Find where the given text appears and provide that cell's center as (x, y) coordinate. 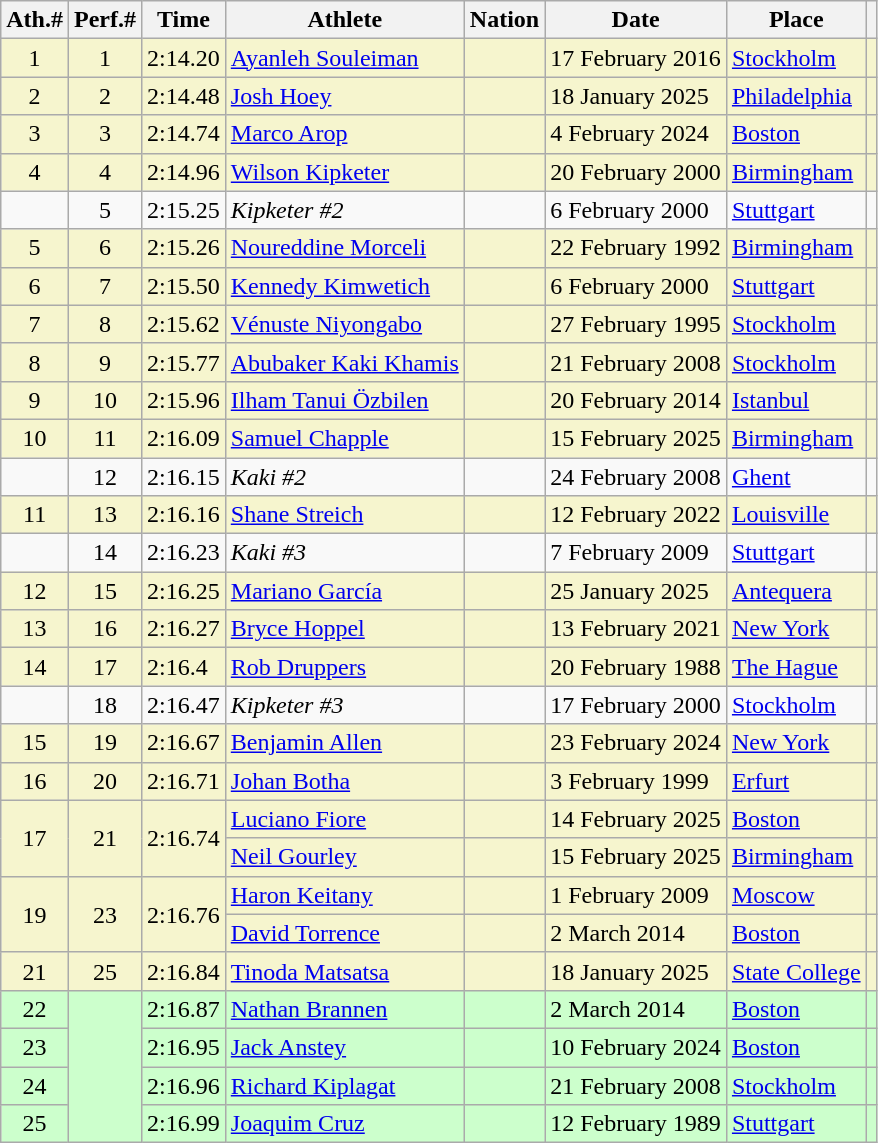
Vénuste Niyongabo (344, 324)
2:16.99 (184, 1124)
2:14.48 (184, 96)
2:14.96 (184, 172)
2:14.74 (184, 134)
Samuel Chapple (344, 438)
2:16.27 (184, 629)
Ilham Tanui Özbilen (344, 400)
2:16.23 (184, 553)
Philadelphia (796, 96)
Haron Keitany (344, 895)
2:16.95 (184, 1047)
22 February 1992 (636, 248)
22 (35, 1009)
Time (184, 20)
Joaquim Cruz (344, 1124)
2:16.4 (184, 667)
2:16.71 (184, 781)
2:15.62 (184, 324)
2:16.25 (184, 591)
Luciano Fiore (344, 819)
2:15.25 (184, 210)
Rob Druppers (344, 667)
Jack Anstey (344, 1047)
Kaki #2 (344, 477)
24 (35, 1085)
2:16.76 (184, 914)
Antequera (796, 591)
Neil Gourley (344, 857)
Richard Kiplagat (344, 1085)
2:15.50 (184, 286)
2:15.77 (184, 362)
Kennedy Kimwetich (344, 286)
20 February 2014 (636, 400)
Perf.# (104, 20)
Athlete (344, 20)
7 February 2009 (636, 553)
Tinoda Matsatsa (344, 971)
2:16.87 (184, 1009)
3 February 1999 (636, 781)
Shane Streich (344, 515)
Ayanleh Souleiman (344, 58)
Mariano García (344, 591)
David Torrence (344, 933)
Wilson Kipketer (344, 172)
Ath.# (35, 20)
Louisville (796, 515)
Erfurt (796, 781)
Nathan Brannen (344, 1009)
24 February 2008 (636, 477)
2:16.16 (184, 515)
Kipketer #3 (344, 705)
10 February 2024 (636, 1047)
2:16.67 (184, 743)
Bryce Hoppel (344, 629)
2:16.09 (184, 438)
Abubaker Kaki Khamis (344, 362)
2:16.96 (184, 1085)
12 February 2022 (636, 515)
Date (636, 20)
23 February 2024 (636, 743)
20 February 1988 (636, 667)
17 February 2016 (636, 58)
2:14.20 (184, 58)
2:15.26 (184, 248)
1 February 2009 (636, 895)
20 (104, 781)
17 February 2000 (636, 705)
13 February 2021 (636, 629)
Josh Hoey (344, 96)
Nation (504, 20)
State College (796, 971)
2:16.84 (184, 971)
25 January 2025 (636, 591)
18 (104, 705)
27 February 1995 (636, 324)
Benjamin Allen (344, 743)
2:15.96 (184, 400)
Ghent (796, 477)
Marco Arop (344, 134)
Istanbul (796, 400)
20 February 2000 (636, 172)
Kipketer #2 (344, 210)
Noureddine Morceli (344, 248)
Kaki #3 (344, 553)
The Hague (796, 667)
Johan Botha (344, 781)
2:16.74 (184, 838)
Moscow (796, 895)
12 February 1989 (636, 1124)
2:16.47 (184, 705)
14 February 2025 (636, 819)
4 February 2024 (636, 134)
2:16.15 (184, 477)
Place (796, 20)
